Provide the [X, Y] coordinate of the cell's center where the given text is located.  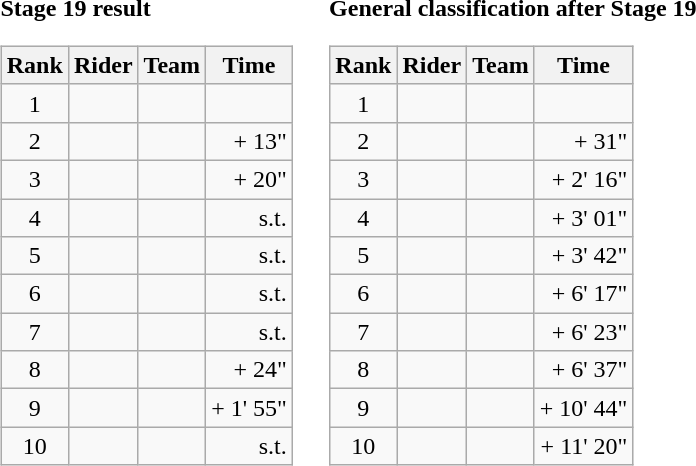
+ 24" [250, 370]
+ 6' 17" [584, 294]
+ 6' 23" [584, 332]
+ 10' 44" [584, 408]
+ 31" [584, 141]
+ 20" [250, 179]
+ 1' 55" [250, 408]
+ 6' 37" [584, 370]
+ 3' 42" [584, 256]
+ 2' 16" [584, 179]
+ 3' 01" [584, 217]
+ 13" [250, 141]
+ 11' 20" [584, 446]
